Return the [x, y] coordinate for the center point of the cell that contains the specified text.  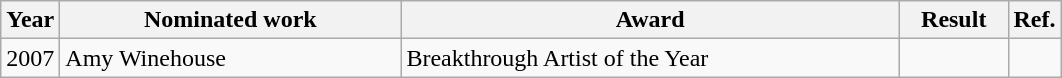
Year [30, 20]
Amy Winehouse [230, 58]
Award [650, 20]
2007 [30, 58]
Nominated work [230, 20]
Breakthrough Artist of the Year [650, 58]
Ref. [1034, 20]
Result [954, 20]
